Scan for the cell matching the given text and deliver its (X, Y) coordinate at center. 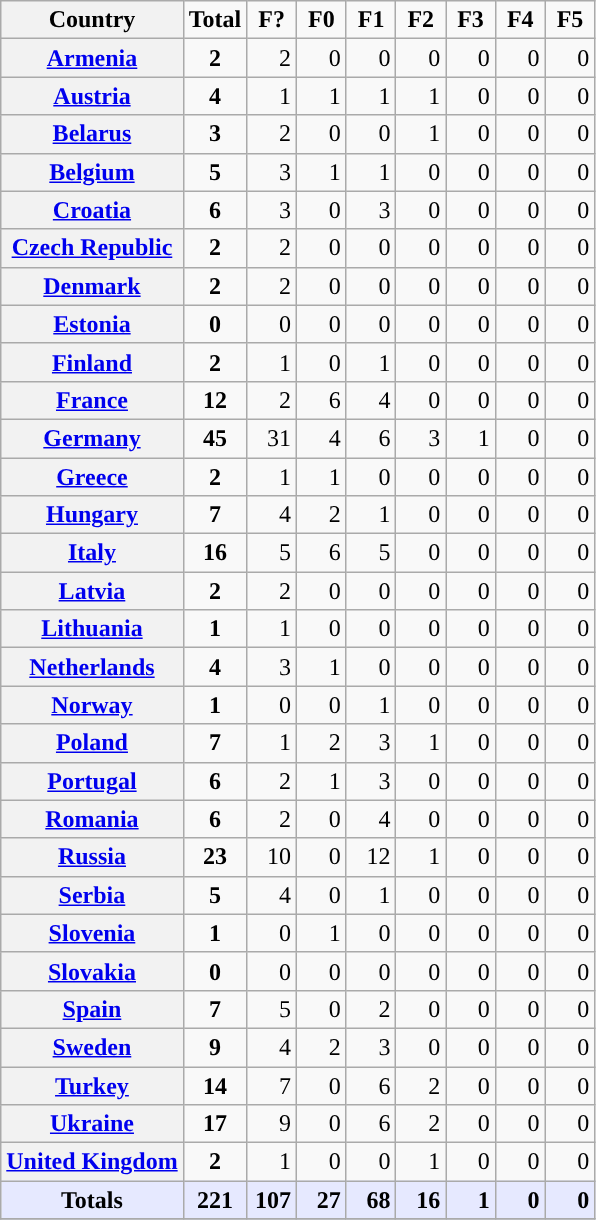
Ukraine (92, 1124)
F2 (421, 20)
Estonia (92, 324)
14 (215, 1085)
Latvia (92, 591)
Hungary (92, 515)
68 (371, 1200)
17 (215, 1124)
31 (272, 438)
Sweden (92, 1047)
Slovakia (92, 971)
10 (272, 857)
27 (321, 1200)
Turkey (92, 1085)
Greece (92, 477)
Belgium (92, 172)
F? (272, 20)
Norway (92, 705)
F0 (321, 20)
F3 (471, 20)
Romania (92, 819)
Totals (92, 1200)
Poland (92, 743)
Serbia (92, 895)
Finland (92, 362)
Total (215, 20)
F1 (371, 20)
Armenia (92, 58)
221 (215, 1200)
Spain (92, 1009)
F5 (570, 20)
Denmark (92, 286)
Country (92, 20)
United Kingdom (92, 1162)
F4 (520, 20)
23 (215, 857)
Russia (92, 857)
Austria (92, 96)
45 (215, 438)
Portugal (92, 781)
Czech Republic (92, 248)
Croatia (92, 210)
Lithuania (92, 629)
France (92, 400)
Slovenia (92, 933)
Netherlands (92, 667)
107 (272, 1200)
Germany (92, 438)
Belarus (92, 134)
Italy (92, 553)
